Return the [X, Y] coordinate for the center point of the cell that contains the specified text.  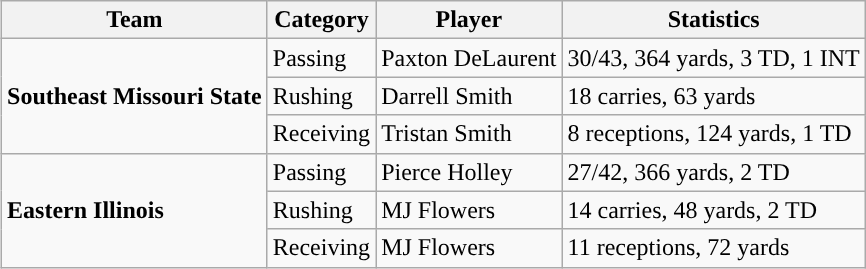
8 receptions, 124 yards, 1 TD [714, 134]
Player [469, 20]
Eastern Illinois [135, 210]
14 carries, 48 yards, 2 TD [714, 210]
Tristan Smith [469, 134]
Team [135, 20]
30/43, 364 yards, 3 TD, 1 INT [714, 58]
11 receptions, 72 yards [714, 248]
Statistics [714, 20]
Category [321, 20]
Pierce Holley [469, 172]
27/42, 366 yards, 2 TD [714, 172]
Darrell Smith [469, 96]
Southeast Missouri State [135, 96]
Paxton DeLaurent [469, 58]
18 carries, 63 yards [714, 96]
